For the text-containing cell, return its midpoint in [x, y] coordinate format. 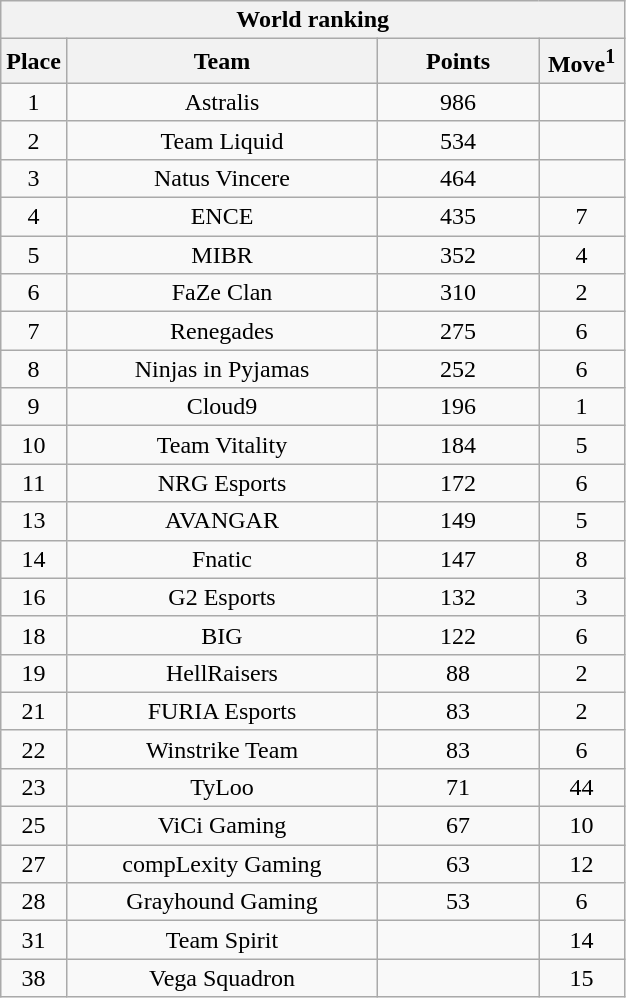
71 [458, 787]
18 [34, 635]
27 [34, 864]
15 [582, 978]
BIG [222, 635]
11 [34, 483]
Winstrike Team [222, 749]
16 [34, 597]
149 [458, 521]
World ranking [313, 20]
Cloud9 [222, 407]
Grayhound Gaming [222, 902]
986 [458, 102]
196 [458, 407]
Team Vitality [222, 445]
AVANGAR [222, 521]
ENCE [222, 217]
Team Liquid [222, 140]
67 [458, 826]
Astralis [222, 102]
122 [458, 635]
Team [222, 62]
FURIA Esports [222, 711]
TyLoo [222, 787]
Vega Squadron [222, 978]
Team Spirit [222, 940]
172 [458, 483]
Move1 [582, 62]
28 [34, 902]
9 [34, 407]
310 [458, 293]
132 [458, 597]
19 [34, 673]
12 [582, 864]
MIBR [222, 255]
G2 Esports [222, 597]
21 [34, 711]
Natus Vincere [222, 178]
ViCi Gaming [222, 826]
22 [34, 749]
184 [458, 445]
Fnatic [222, 559]
13 [34, 521]
NRG Esports [222, 483]
25 [34, 826]
Renegades [222, 331]
38 [34, 978]
HellRaisers [222, 673]
compLexity Gaming [222, 864]
352 [458, 255]
FaZe Clan [222, 293]
252 [458, 369]
63 [458, 864]
435 [458, 217]
Place [34, 62]
275 [458, 331]
464 [458, 178]
44 [582, 787]
23 [34, 787]
147 [458, 559]
534 [458, 140]
53 [458, 902]
Points [458, 62]
Ninjas in Pyjamas [222, 369]
88 [458, 673]
31 [34, 940]
